Capture the cell that displays the provided text and extract its [X, Y] central coordinate. 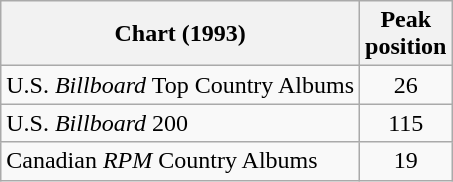
19 [406, 161]
Chart (1993) [180, 34]
Canadian RPM Country Albums [180, 161]
U.S. Billboard 200 [180, 123]
U.S. Billboard Top Country Albums [180, 85]
26 [406, 85]
115 [406, 123]
Peakposition [406, 34]
